From the cell containing the given text, extract its center point as [X, Y] coordinate. 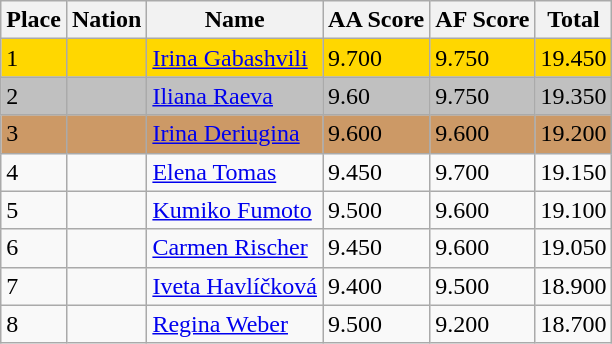
Kumiko Fumoto [235, 210]
Name [235, 20]
9.200 [482, 324]
Irina Deriugina [235, 134]
6 [34, 248]
Irina Gabashvili [235, 58]
18.700 [574, 324]
4 [34, 172]
5 [34, 210]
18.900 [574, 286]
Elena Tomas [235, 172]
9.400 [376, 286]
2 [34, 96]
3 [34, 134]
8 [34, 324]
Nation [106, 20]
Carmen Rischer [235, 248]
Total [574, 20]
19.200 [574, 134]
Iveta Havlíčková [235, 286]
1 [34, 58]
7 [34, 286]
19.100 [574, 210]
19.450 [574, 58]
9.60 [376, 96]
AA Score [376, 20]
19.050 [574, 248]
AF Score [482, 20]
Iliana Raeva [235, 96]
Place [34, 20]
19.350 [574, 96]
19.150 [574, 172]
Regina Weber [235, 324]
